Determine the [x, y] coordinate at the center of the cell enclosing the given text.  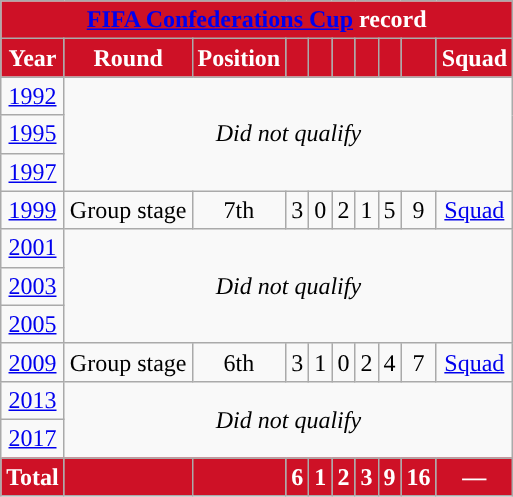
6th [239, 362]
6 [298, 477]
4 [390, 362]
Total [33, 477]
7 [418, 362]
2003 [33, 286]
2009 [33, 362]
5 [390, 210]
Position [239, 58]
7th [239, 210]
— [474, 477]
1995 [33, 134]
2001 [33, 248]
1999 [33, 210]
2017 [33, 438]
16 [418, 477]
2005 [33, 324]
Year [33, 58]
2013 [33, 400]
FIFA Confederations Cup record [257, 20]
1992 [33, 96]
Round [128, 58]
1997 [33, 172]
